Determine the (x, y) coordinate at the center of the cell enclosing the given text.  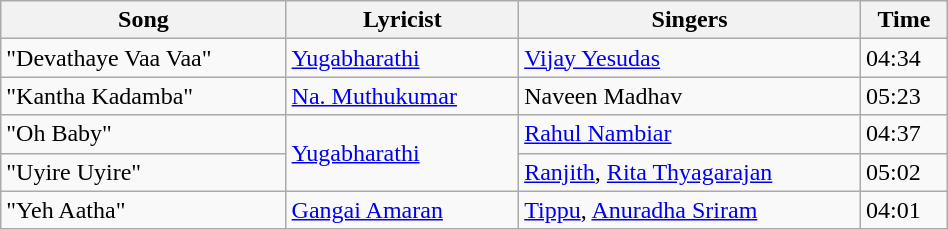
05:23 (904, 96)
Lyricist (402, 20)
05:02 (904, 172)
Tippu, Anuradha Sriram (690, 210)
"Kantha Kadamba" (144, 96)
Naveen Madhav (690, 96)
04:34 (904, 58)
Gangai Amaran (402, 210)
Ranjith, Rita Thyagarajan (690, 172)
04:37 (904, 134)
"Devathaye Vaa Vaa" (144, 58)
04:01 (904, 210)
"Uyire Uyire" (144, 172)
Song (144, 20)
"Yeh Aatha" (144, 210)
Time (904, 20)
Singers (690, 20)
"Oh Baby" (144, 134)
Vijay Yesudas (690, 58)
Rahul Nambiar (690, 134)
Na. Muthukumar (402, 96)
